Output the [x, y] coordinate of the center of the cell containing the given text.  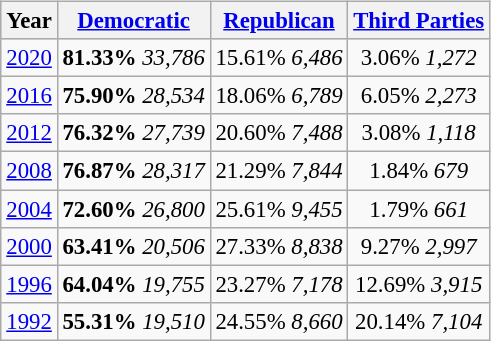
23.27% 7,178 [279, 284]
72.60% 26,800 [134, 209]
18.06% 6,789 [279, 96]
15.61% 6,486 [279, 58]
2020 [29, 58]
9.27% 2,997 [419, 246]
75.90% 28,534 [134, 96]
76.32% 27,739 [134, 133]
2008 [29, 171]
1996 [29, 284]
76.87% 28,317 [134, 171]
1.79% 661 [419, 209]
81.33% 33,786 [134, 58]
2000 [29, 246]
2004 [29, 209]
25.61% 9,455 [279, 209]
3.06% 1,272 [419, 58]
1992 [29, 321]
1.84% 679 [419, 171]
63.41% 20,506 [134, 246]
6.05% 2,273 [419, 96]
64.04% 19,755 [134, 284]
Third Parties [419, 21]
2012 [29, 133]
27.33% 8,838 [279, 246]
21.29% 7,844 [279, 171]
20.60% 7,488 [279, 133]
55.31% 19,510 [134, 321]
Year [29, 21]
3.08% 1,118 [419, 133]
20.14% 7,104 [419, 321]
2016 [29, 96]
Democratic [134, 21]
12.69% 3,915 [419, 284]
Republican [279, 21]
24.55% 8,660 [279, 321]
